Search for the cell housing the specified text and yield its [x, y] center coordinate. 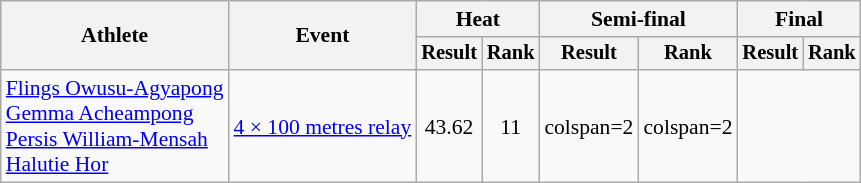
Heat [478, 19]
Final [800, 19]
Flings Owusu-AgyapongGemma AcheampongPersis William-MensahHalutie Hor [115, 126]
Event [323, 36]
43.62 [449, 126]
4 × 100 metres relay [323, 126]
Semi-final [638, 19]
11 [511, 126]
Athlete [115, 36]
